From the cell containing the given text, extract its center point as (x, y) coordinate. 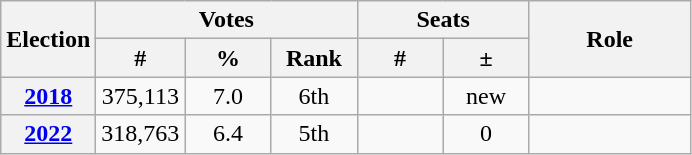
5th (314, 134)
0 (486, 134)
6th (314, 96)
Seats (443, 20)
Votes (226, 20)
318,763 (140, 134)
7.0 (228, 96)
Election (48, 39)
375,113 (140, 96)
± (486, 58)
Rank (314, 58)
2018 (48, 96)
% (228, 58)
2022 (48, 134)
6.4 (228, 134)
new (486, 96)
Role (610, 39)
